Return the (X, Y) coordinate for the center point of the cell that contains the specified text.  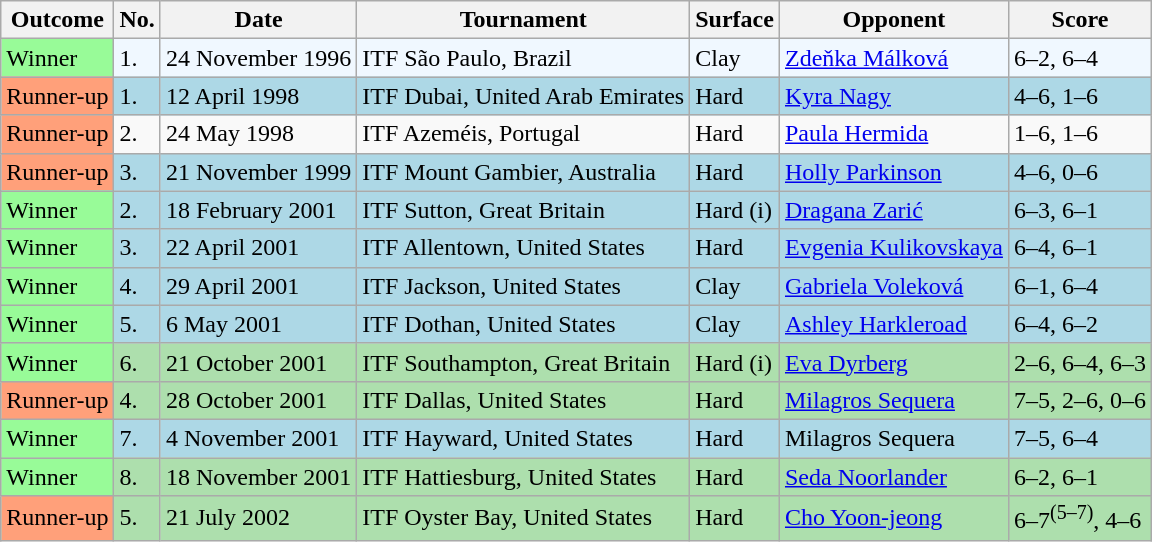
Paula Hermida (894, 134)
6–2, 6–4 (1080, 58)
6–4, 6–1 (1080, 248)
4–6, 0–6 (1080, 172)
6–1, 6–4 (1080, 286)
6 May 2001 (258, 324)
Evgenia Kulikovskaya (894, 248)
4 November 2001 (258, 438)
1–6, 1–6 (1080, 134)
ITF Mount Gambier, Australia (524, 172)
ITF Jackson, United States (524, 286)
No. (137, 20)
ITF Sutton, Great Britain (524, 210)
ITF Southampton, Great Britain (524, 362)
ITF Dubai, United Arab Emirates (524, 96)
7–5, 6–4 (1080, 438)
18 February 2001 (258, 210)
2–6, 6–4, 6–3 (1080, 362)
ITF Azeméis, Portugal (524, 134)
Dragana Zarić (894, 210)
ITF Dallas, United States (524, 400)
18 November 2001 (258, 477)
Kyra Nagy (894, 96)
21 November 1999 (258, 172)
22 April 2001 (258, 248)
4–6, 1–6 (1080, 96)
Date (258, 20)
6–2, 6–1 (1080, 477)
ITF Hattiesburg, United States (524, 477)
Gabriela Voleková (894, 286)
6–7(5–7), 4–6 (1080, 518)
ITF Hayward, United States (524, 438)
Score (1080, 20)
Cho Yoon-jeong (894, 518)
Eva Dyrberg (894, 362)
24 November 1996 (258, 58)
29 April 2001 (258, 286)
7–5, 2–6, 0–6 (1080, 400)
Outcome (58, 20)
ITF Dothan, United States (524, 324)
28 October 2001 (258, 400)
24 May 1998 (258, 134)
Surface (735, 20)
21 October 2001 (258, 362)
ITF Oyster Bay, United States (524, 518)
12 April 1998 (258, 96)
8. (137, 477)
Ashley Harkleroad (894, 324)
Seda Noorlander (894, 477)
Opponent (894, 20)
21 July 2002 (258, 518)
6–4, 6–2 (1080, 324)
6. (137, 362)
Zdeňka Málková (894, 58)
ITF Allentown, United States (524, 248)
ITF São Paulo, Brazil (524, 58)
Holly Parkinson (894, 172)
Tournament (524, 20)
6–3, 6–1 (1080, 210)
7. (137, 438)
